Return (X, Y) of the center of cell containing provided text 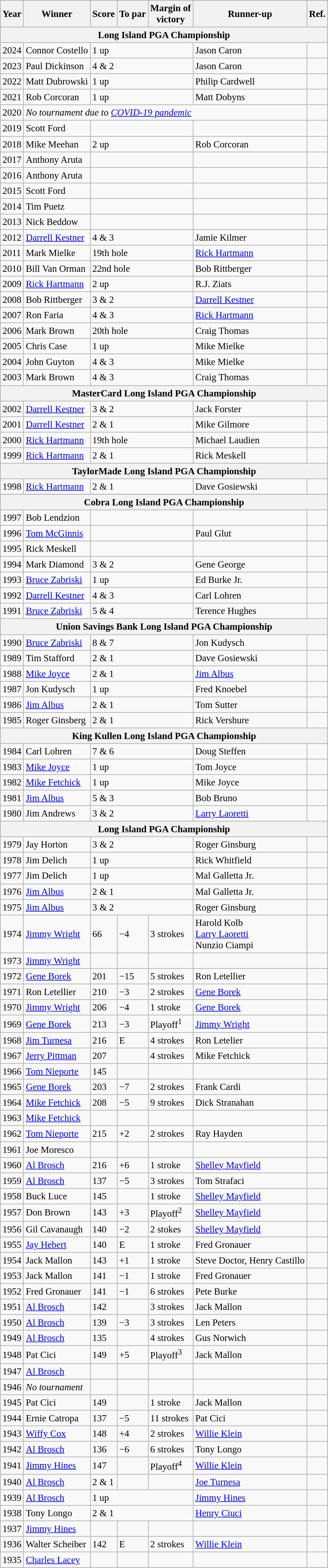
1995 (12, 549)
203 (104, 1087)
1949 (12, 1338)
210 (104, 992)
2010 (12, 268)
9 strokes (171, 1103)
1958 (12, 1196)
To par (133, 14)
Ray Hayden (250, 1134)
2021 (12, 97)
2023 (12, 66)
−7 (133, 1087)
1997 (12, 518)
Michael Laudien (250, 440)
1959 (12, 1181)
2019 (12, 128)
1982 (12, 783)
Bill Van Orman (57, 268)
5 strokes (171, 976)
+3 (133, 1213)
Cobra Long Island PGA Championship (164, 502)
Rick Vershure (250, 720)
Gil Cavanaugh (57, 1229)
2017 (12, 159)
−2 (133, 1229)
1946 (12, 1387)
Tom Sutter (250, 705)
No tournament (57, 1387)
Philip Cardwell (250, 82)
Bob Lendzion (57, 518)
Joe Turnesa (250, 1482)
2022 (12, 82)
Terence Hughes (250, 611)
213 (104, 1024)
1993 (12, 580)
147 (104, 1466)
2024 (12, 51)
1976 (12, 892)
1944 (12, 1418)
8 & 7 (142, 643)
139 (104, 1323)
Bob Bruno (250, 798)
Jim Andrews (57, 814)
1983 (12, 767)
1937 (12, 1529)
Pete Burke (250, 1292)
Joe Moresco (57, 1150)
208 (104, 1103)
−15 (133, 976)
2015 (12, 191)
2000 (12, 440)
2011 (12, 253)
1953 (12, 1276)
Runner-up (250, 14)
1992 (12, 596)
Don Brown (57, 1213)
Henry Ciuci (250, 1513)
2005 (12, 346)
Jay Horton (57, 845)
22nd hole (142, 268)
MasterCard Long Island PGA Championship (164, 393)
Mike Meehan (57, 144)
1996 (12, 534)
+1 (133, 1260)
1951 (12, 1307)
1957 (12, 1213)
1942 (12, 1449)
Rick Whitfield (250, 860)
Jerry Pittman (57, 1056)
Doug Steffen (250, 751)
4 & 2 (142, 66)
1999 (12, 456)
1980 (12, 814)
1989 (12, 658)
1963 (12, 1118)
Ron Letelier (250, 1041)
Chris Case (57, 346)
Walter Scheiber (57, 1544)
Tim Stafford (57, 658)
Jay Hebert (57, 1245)
Buck Luce (57, 1196)
Mike Gilmore (250, 424)
Charles Lacey (57, 1560)
1969 (12, 1024)
2007 (12, 315)
1955 (12, 1245)
1967 (12, 1056)
1943 (12, 1434)
1961 (12, 1150)
135 (104, 1338)
207 (104, 1056)
Ed Burke Jr. (250, 580)
1973 (12, 961)
1962 (12, 1134)
Margin ofvictory (171, 14)
1968 (12, 1041)
2004 (12, 362)
1952 (12, 1292)
1985 (12, 720)
2002 (12, 409)
1984 (12, 751)
Roger Ginsberg (57, 720)
Ernie Catropa (57, 1418)
1986 (12, 705)
Len Peters (250, 1323)
Tom McGinnis (57, 534)
1981 (12, 798)
148 (104, 1434)
1954 (12, 1260)
Nick Beddow (57, 222)
+4 (133, 1434)
2018 (12, 144)
Gene George (250, 565)
Mark Diamond (57, 565)
1998 (12, 487)
215 (104, 1134)
206 (104, 1007)
Paul Glut (250, 534)
1975 (12, 907)
5 & 3 (142, 798)
201 (104, 976)
Wiffy Cox (57, 1434)
1978 (12, 860)
1960 (12, 1165)
Score (104, 14)
1964 (12, 1103)
Tom Joyce (250, 767)
Larry Laoretti (250, 814)
1941 (12, 1466)
11 strokes (171, 1418)
66 (104, 934)
Steve Doctor, Henry Castillo (250, 1260)
2 stokes (171, 1229)
Union Savings Bank Long Island PGA Championship (164, 627)
2003 (12, 378)
King Kullen Long Island PGA Championship (164, 736)
Matt Dubrowski (57, 82)
Ron Faria (57, 315)
Tom Strafaci (250, 1181)
Matt Dobyns (250, 97)
7 & 6 (142, 751)
2020 (12, 113)
Playoff2 (171, 1213)
2006 (12, 331)
Jim Turnesa (57, 1041)
Playoff3 (171, 1355)
1994 (12, 565)
Dick Stranahan (250, 1103)
2009 (12, 284)
R.J. Ziats (250, 284)
2016 (12, 175)
1990 (12, 643)
2001 (12, 424)
1936 (12, 1544)
2014 (12, 206)
1966 (12, 1072)
TaylorMade Long Island PGA Championship (164, 471)
1940 (12, 1482)
Playoff4 (171, 1466)
Tim Puetz (57, 206)
1939 (12, 1498)
+6 (133, 1165)
1979 (12, 845)
Paul Dickinson (57, 66)
1972 (12, 976)
20th hole (142, 331)
2013 (12, 222)
+2 (133, 1134)
5 & 4 (142, 611)
No tournament due to COVID-19 pandemic (165, 113)
1948 (12, 1355)
1956 (12, 1229)
Jack Forster (250, 409)
1938 (12, 1513)
Year (12, 14)
1965 (12, 1087)
Connor Costello (57, 51)
1974 (12, 934)
1991 (12, 611)
+5 (133, 1355)
Playoff1 (171, 1024)
−6 (133, 1449)
2012 (12, 237)
Mark Mielke (57, 253)
2008 (12, 300)
Fred Knoebel (250, 689)
Frank Cardi (250, 1087)
Jamie Kilmer (250, 237)
1987 (12, 689)
1971 (12, 992)
Ref. (317, 14)
Gus Norwich (250, 1338)
1977 (12, 876)
Winner (57, 14)
John Guyton (57, 362)
Harold KolbLarry LaorettiNunzio Ciampi (250, 934)
1970 (12, 1007)
1935 (12, 1560)
136 (104, 1449)
1945 (12, 1402)
1988 (12, 674)
1950 (12, 1323)
1947 (12, 1371)
